Find where the given text appears and provide that cell's center as [X, Y] coordinate. 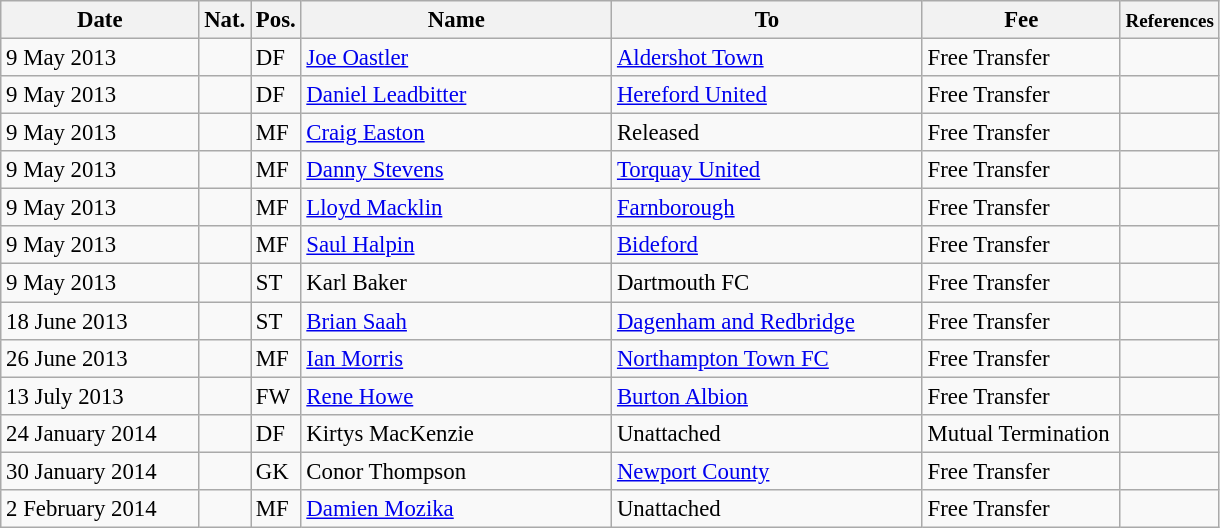
2 February 2014 [100, 509]
13 July 2013 [100, 396]
Mutual Termination [1021, 433]
Newport County [768, 471]
Daniel Leadbitter [456, 95]
Torquay United [768, 170]
Lloyd Macklin [456, 208]
Date [100, 20]
Brian Saah [456, 321]
Craig Easton [456, 133]
Ian Morris [456, 358]
To [768, 20]
Dagenham and Redbridge [768, 321]
Released [768, 133]
GK [276, 471]
Danny Stevens [456, 170]
Burton Albion [768, 396]
18 June 2013 [100, 321]
Fee [1021, 20]
Conor Thompson [456, 471]
Bideford [768, 245]
Northampton Town FC [768, 358]
Joe Oastler [456, 58]
Farnborough [768, 208]
30 January 2014 [100, 471]
Dartmouth FC [768, 283]
24 January 2014 [100, 433]
Kirtys MacKenzie [456, 433]
Hereford United [768, 95]
Name [456, 20]
Karl Baker [456, 283]
Aldershot Town [768, 58]
Rene Howe [456, 396]
Nat. [225, 20]
Damien Mozika [456, 509]
26 June 2013 [100, 358]
Pos. [276, 20]
References [1170, 20]
FW [276, 396]
Saul Halpin [456, 245]
